Extract the (X, Y) coordinate from the center of the cell holding the provided text.  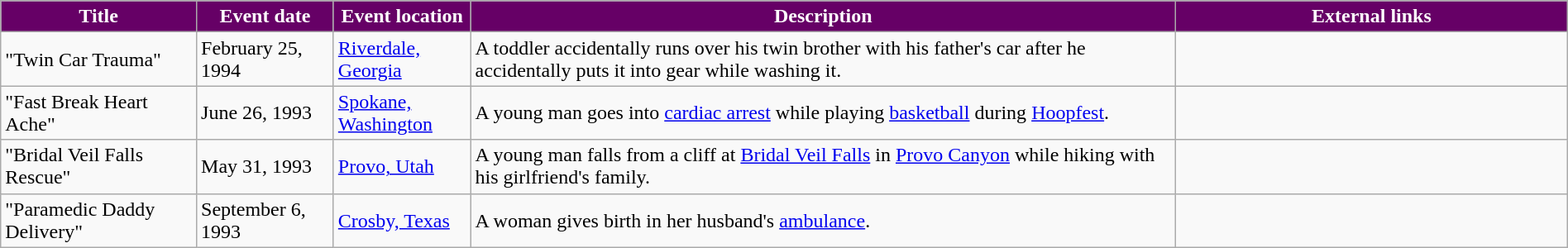
Event location (402, 17)
"Bridal Veil Falls Rescue" (99, 167)
Event date (265, 17)
Riverdale, Georgia (402, 60)
Description (824, 17)
A toddler accidentally runs over his twin brother with his father's car after he accidentally puts it into gear while washing it. (824, 60)
Crosby, Texas (402, 220)
May 31, 1993 (265, 167)
External links (1372, 17)
February 25, 1994 (265, 60)
A young man falls from a cliff at Bridal Veil Falls in Provo Canyon while hiking with his girlfriend's family. (824, 167)
A young man goes into cardiac arrest while playing basketball during Hoopfest. (824, 112)
Spokane, Washington (402, 112)
"Twin Car Trauma" (99, 60)
Provo, Utah (402, 167)
Title (99, 17)
"Fast Break Heart Ache" (99, 112)
September 6, 1993 (265, 220)
"Paramedic Daddy Delivery" (99, 220)
June 26, 1993 (265, 112)
A woman gives birth in her husband's ambulance. (824, 220)
